Pinpoint the cell where the given text exists, returning its (x, y) midpoint coordinate. 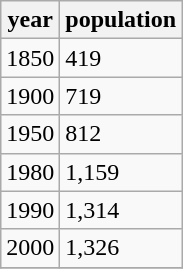
year (30, 20)
419 (121, 58)
719 (121, 96)
1950 (30, 134)
1850 (30, 58)
population (121, 20)
1990 (30, 210)
1,159 (121, 172)
1,314 (121, 210)
812 (121, 134)
2000 (30, 248)
1900 (30, 96)
1980 (30, 172)
1,326 (121, 248)
